Output the (X, Y) coordinate of the center of the cell containing the given text.  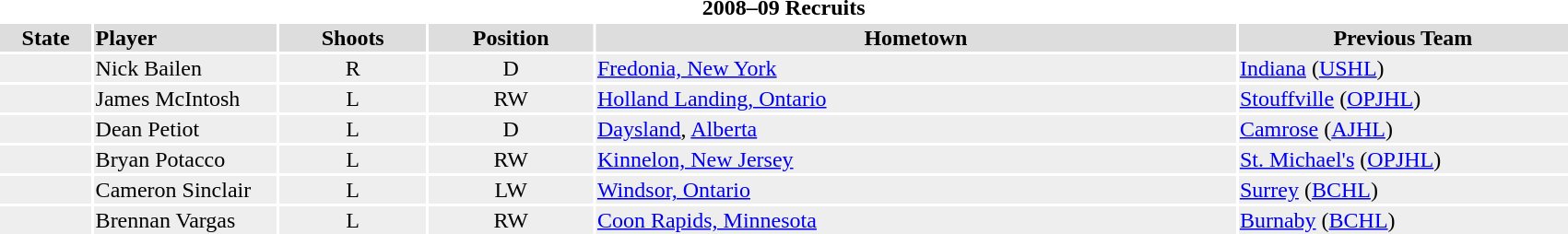
Brennan Vargas (185, 220)
Bryan Potacco (185, 159)
R (352, 68)
Nick Bailen (185, 68)
Cameron Sinclair (185, 190)
Windsor, Ontario (915, 190)
Holland Landing, Ontario (915, 99)
Coon Rapids, Minnesota (915, 220)
Dean Petiot (185, 129)
Indiana (USHL) (1403, 68)
State (46, 38)
Stouffville (OPJHL) (1403, 99)
LW (511, 190)
Hometown (915, 38)
Burnaby (BCHL) (1403, 220)
James McIntosh (185, 99)
Player (185, 38)
St. Michael's (OPJHL) (1403, 159)
Kinnelon, New Jersey (915, 159)
Camrose (AJHL) (1403, 129)
Previous Team (1403, 38)
Surrey (BCHL) (1403, 190)
Position (511, 38)
Fredonia, New York (915, 68)
Shoots (352, 38)
Daysland, Alberta (915, 129)
